Detect which cell encompasses the target text, then output its (x, y) center coordinate. 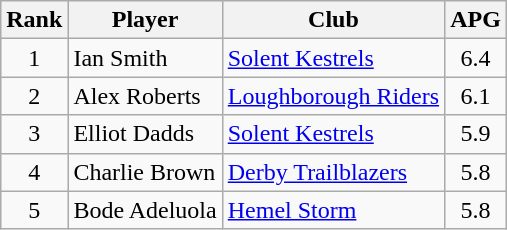
Derby Trailblazers (333, 172)
Hemel Storm (333, 210)
1 (34, 58)
2 (34, 96)
Player (145, 20)
Rank (34, 20)
Elliot Dadds (145, 134)
4 (34, 172)
Bode Adeluola (145, 210)
3 (34, 134)
Loughborough Riders (333, 96)
Alex Roberts (145, 96)
APG (476, 20)
6.1 (476, 96)
5.9 (476, 134)
Charlie Brown (145, 172)
Ian Smith (145, 58)
Club (333, 20)
6.4 (476, 58)
5 (34, 210)
